Extract the (x, y) coordinate from the center of the cell holding the provided text.  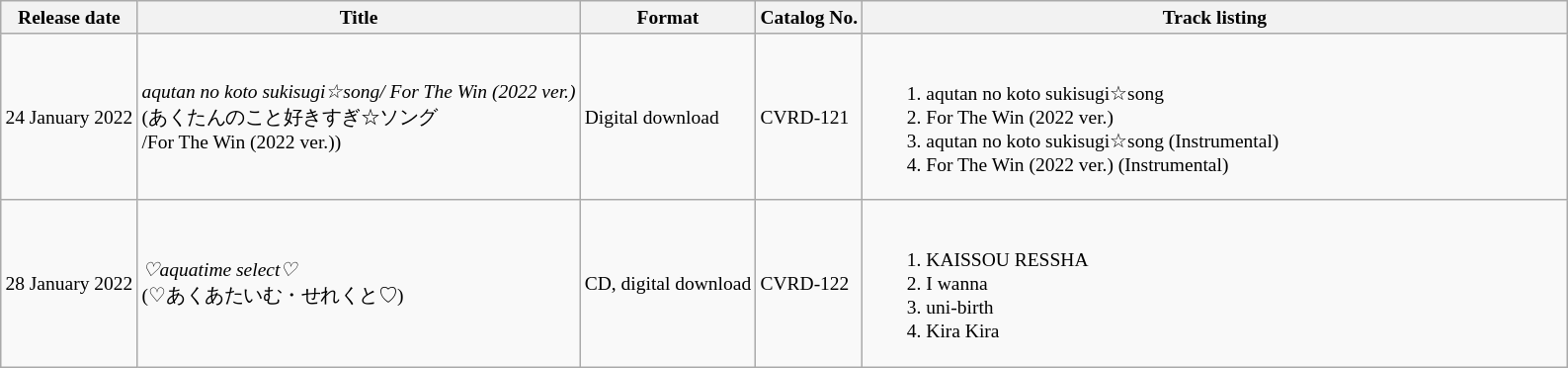
24 January 2022 (69, 117)
KAISSOU RESSHAI wannauni-birthKira Kira (1215, 283)
Track listing (1215, 18)
Format (668, 18)
aqutan no koto sukisugi☆song/ For The Win (2022 ver.)(あくたんのこと好きすぎ☆ソング/For The Win (2022 ver.)) (359, 117)
Title (359, 18)
28 January 2022 (69, 283)
CVRD-122 (809, 283)
♡aquatime select♡(♡あくあたいむ・せれくと♡) (359, 283)
aqutan no koto sukisugi☆songFor The Win (2022 ver.)aqutan no koto sukisugi☆song (Instrumental)For The Win (2022 ver.) (Instrumental) (1215, 117)
CVRD-121 (809, 117)
Catalog No. (809, 18)
Digital download (668, 117)
CD, digital download (668, 283)
Release date (69, 18)
